Output the (X, Y) coordinate of the center of the cell containing the given text.  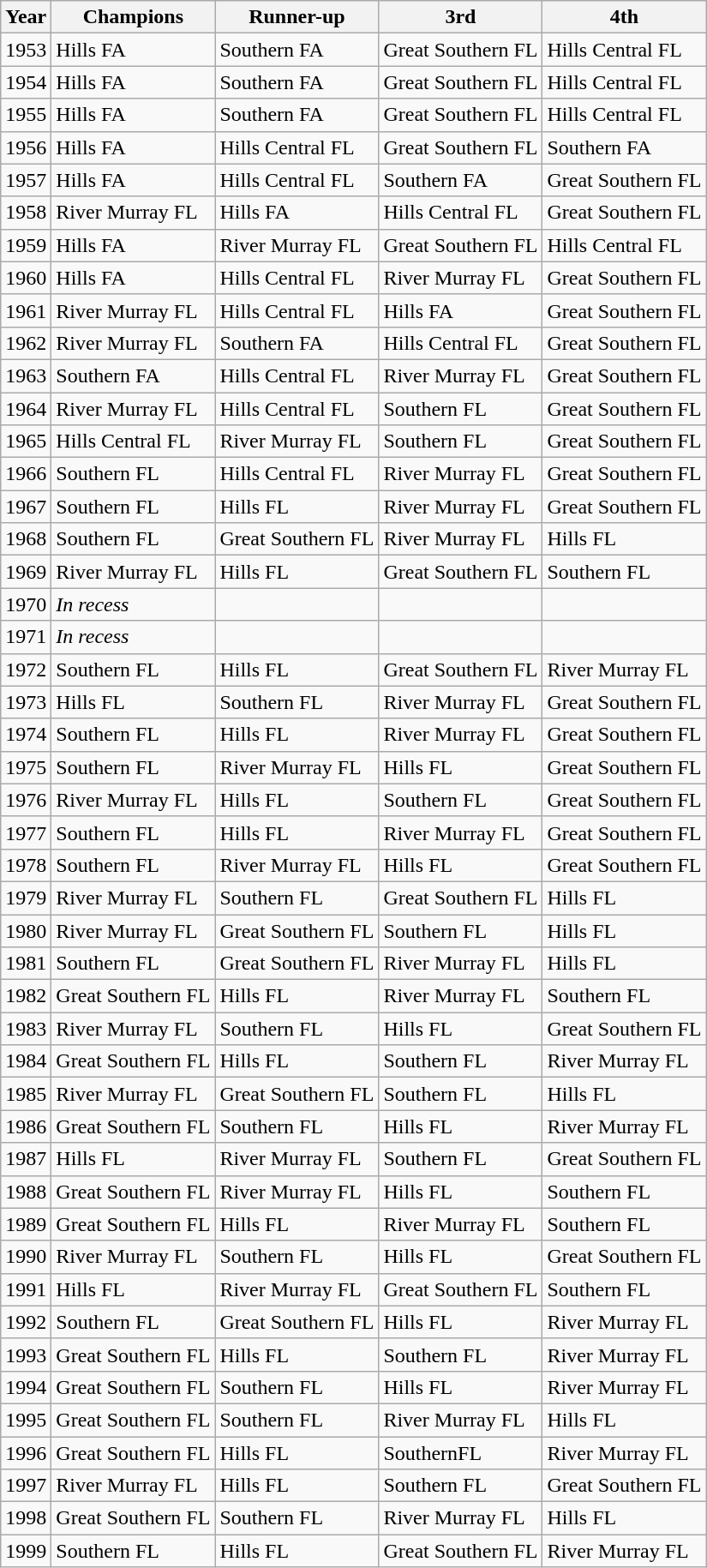
1957 (26, 180)
1988 (26, 1192)
1975 (26, 767)
1999 (26, 1551)
SouthernFL (461, 1453)
1989 (26, 1224)
1995 (26, 1420)
Runner-up (297, 17)
1981 (26, 964)
1977 (26, 832)
1986 (26, 1126)
1974 (26, 735)
1984 (26, 1061)
1967 (26, 507)
1991 (26, 1289)
1971 (26, 637)
1990 (26, 1257)
1980 (26, 930)
1976 (26, 800)
1972 (26, 670)
1965 (26, 442)
1970 (26, 604)
1979 (26, 898)
1969 (26, 572)
1987 (26, 1159)
1963 (26, 375)
1953 (26, 50)
1968 (26, 539)
1996 (26, 1453)
1993 (26, 1355)
Year (26, 17)
1959 (26, 245)
1994 (26, 1387)
Champions (134, 17)
1992 (26, 1322)
1966 (26, 474)
1955 (26, 115)
1960 (26, 278)
1982 (26, 996)
1956 (26, 147)
1983 (26, 1029)
1998 (26, 1518)
4th (624, 17)
1954 (26, 82)
1962 (26, 343)
1973 (26, 702)
1958 (26, 213)
1997 (26, 1486)
3rd (461, 17)
1985 (26, 1094)
1978 (26, 865)
1961 (26, 310)
1964 (26, 409)
